Return the [X, Y] coordinate for the center point of the cell that contains the specified text.  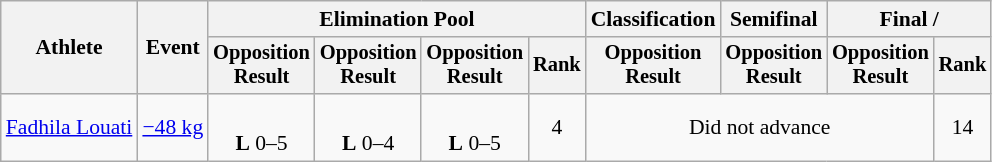
Athlete [70, 48]
Classification [654, 19]
4 [557, 128]
Final / [909, 19]
−48 kg [172, 128]
Elimination Pool [396, 19]
Semifinal [774, 19]
Event [172, 48]
Did not advance [760, 128]
14 [963, 128]
Fadhila Louati [70, 128]
L 0–4 [368, 128]
